Capture the cell that displays the provided text and extract its (x, y) central coordinate. 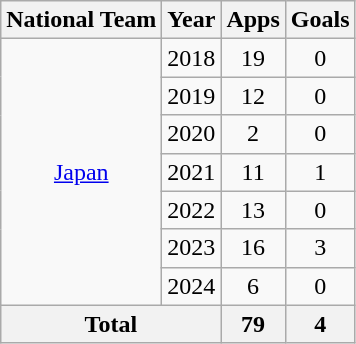
2021 (192, 172)
Total (111, 324)
19 (253, 58)
11 (253, 172)
4 (320, 324)
National Team (82, 20)
2 (253, 134)
1 (320, 172)
Apps (253, 20)
3 (320, 248)
Goals (320, 20)
2018 (192, 58)
2020 (192, 134)
Year (192, 20)
2022 (192, 210)
79 (253, 324)
Japan (82, 172)
6 (253, 286)
2023 (192, 248)
16 (253, 248)
2024 (192, 286)
13 (253, 210)
12 (253, 96)
2019 (192, 96)
